Return [X, Y] of the center of cell containing provided text 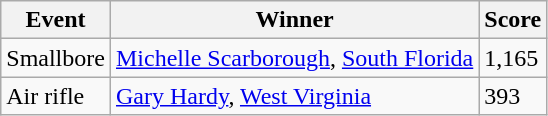
Gary Hardy, West Virginia [294, 96]
Winner [294, 20]
Air rifle [56, 96]
Michelle Scarborough, South Florida [294, 58]
Score [513, 20]
Smallbore [56, 58]
Event [56, 20]
393 [513, 96]
1,165 [513, 58]
